Identify which cell holds the provided text, then report its [X, Y] central coordinate. 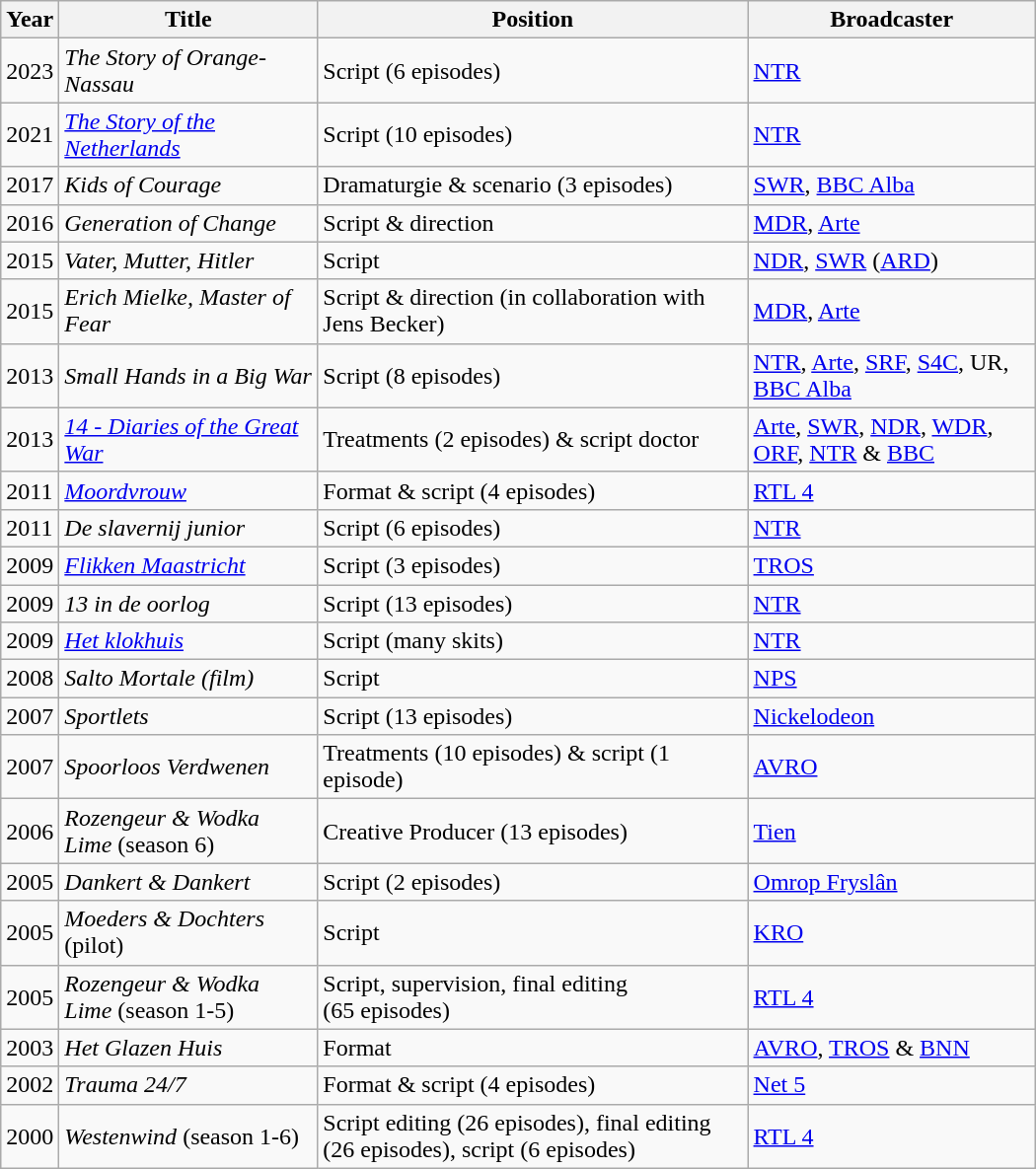
Script (3 episodes) [533, 565]
2021 [30, 134]
Flikken Maastricht [188, 565]
Year [30, 20]
Rozengeur & Wodka Lime (season 6) [188, 831]
13 in de oorlog [188, 603]
2006 [30, 831]
Script (10 episodes) [533, 134]
Title [188, 20]
AVRO, TROS & BNN [892, 1048]
Script editing (26 episodes), final editing (26 episodes), script (6 episodes) [533, 1136]
Erich Mielke, Master of Fear [188, 312]
Script, supervision, final editing (65 episodes) [533, 996]
NDR, SWR (ARD) [892, 260]
2023 [30, 71]
Treatments (10 episodes) & script (1 episode) [533, 767]
TROS [892, 565]
Treatments (2 episodes) & script doctor [533, 440]
Creative Producer (13 episodes) [533, 831]
Format [533, 1048]
Westenwind (season 1-6) [188, 1136]
KRO [892, 933]
Broadcaster [892, 20]
Script (many skits) [533, 641]
Dankert & Dankert [188, 882]
Dramaturgie & scenario (3 episodes) [533, 185]
2016 [30, 223]
Sportlets [188, 716]
Script (8 episodes) [533, 375]
2003 [30, 1048]
NTR, Arte, SRF, S4C, UR, BBC Alba [892, 375]
Net 5 [892, 1085]
Nickelodeon [892, 716]
The Story of Orange-Nassau [188, 71]
Kids of Courage [188, 185]
Trauma 24/7 [188, 1085]
2017 [30, 185]
Small Hands in a Big War [188, 375]
Script (2 episodes) [533, 882]
De slavernij junior [188, 528]
Spoorloos Verdwenen [188, 767]
Omrop Fryslân [892, 882]
14 - Diaries of the Great War [188, 440]
Rozengeur & Wodka Lime (season 1-5) [188, 996]
Salto Mortale (film) [188, 679]
Script & direction [533, 223]
2000 [30, 1136]
Moeders & Dochters (pilot) [188, 933]
Position [533, 20]
Vater, Mutter, Hitler [188, 260]
Arte, SWR, NDR, WDR, ORF, NTR & BBC [892, 440]
The Story of the Netherlands [188, 134]
AVRO [892, 767]
Moordvrouw [188, 490]
Het Glazen Huis [188, 1048]
NPS [892, 679]
Tien [892, 831]
SWR, BBC Alba [892, 185]
2002 [30, 1085]
Script & direction (in collaboration with Jens Becker) [533, 312]
2008 [30, 679]
Het klokhuis [188, 641]
Generation of Change [188, 223]
